From the cell containing the given text, extract its center point as [x, y] coordinate. 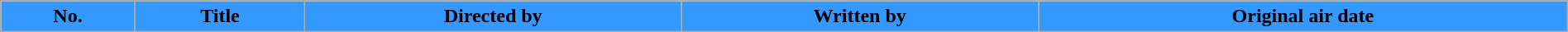
Original air date [1303, 16]
Title [220, 16]
No. [68, 16]
Directed by [493, 16]
Written by [860, 16]
